Output the (x, y) coordinate of the center of the cell containing the given text.  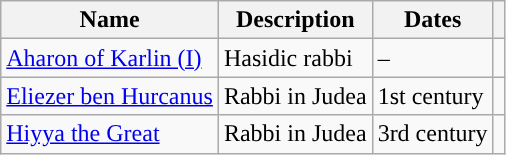
Name (110, 20)
– (432, 58)
1st century (432, 96)
3rd century (432, 134)
Dates (432, 20)
Description (295, 20)
Hiyya the Great (110, 134)
Hasidic rabbi (295, 58)
Eliezer ben Hurcanus (110, 96)
Aharon of Karlin (I) (110, 58)
